Pinpoint the cell where the given text exists, returning its (x, y) midpoint coordinate. 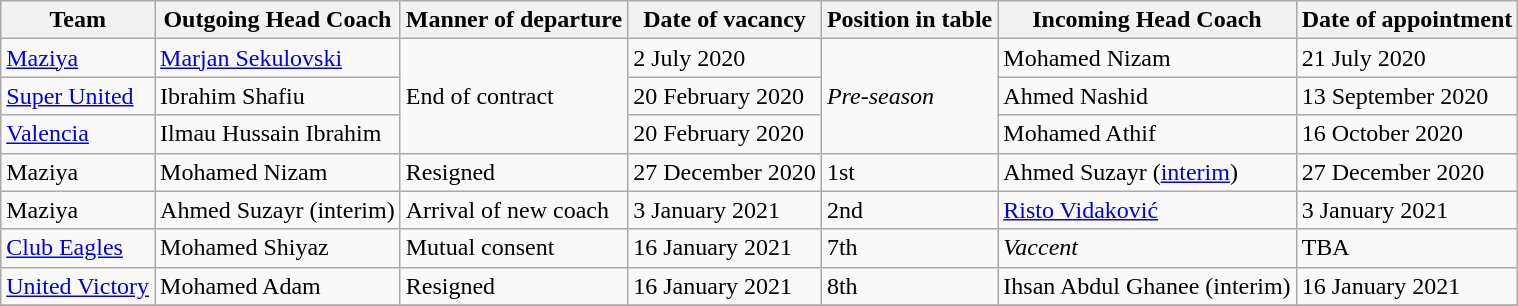
Risto Vidaković (1147, 210)
Position in table (909, 20)
Marjan Sekulovski (278, 58)
Ilmau Hussain Ibrahim (278, 134)
Vaccent (1147, 248)
Manner of departure (514, 20)
Date of appointment (1407, 20)
End of contract (514, 96)
Mohamed Athif (1147, 134)
Incoming Head Coach (1147, 20)
21 July 2020 (1407, 58)
Ibrahim Shafiu (278, 96)
Ihsan Abdul Ghanee (interim) (1147, 286)
Ahmed Nashid (1147, 96)
1st (909, 172)
Valencia (78, 134)
Mohamed Shiyaz (278, 248)
Pre-season (909, 96)
Outgoing Head Coach (278, 20)
8th (909, 286)
2 July 2020 (725, 58)
Arrival of new coach (514, 210)
Mohamed Adam (278, 286)
Super United (78, 96)
Date of vacancy (725, 20)
7th (909, 248)
Club Eagles (78, 248)
TBA (1407, 248)
Mutual consent (514, 248)
Team (78, 20)
16 October 2020 (1407, 134)
United Victory (78, 286)
2nd (909, 210)
13 September 2020 (1407, 96)
